Scan for the cell matching the given text and deliver its (X, Y) coordinate at center. 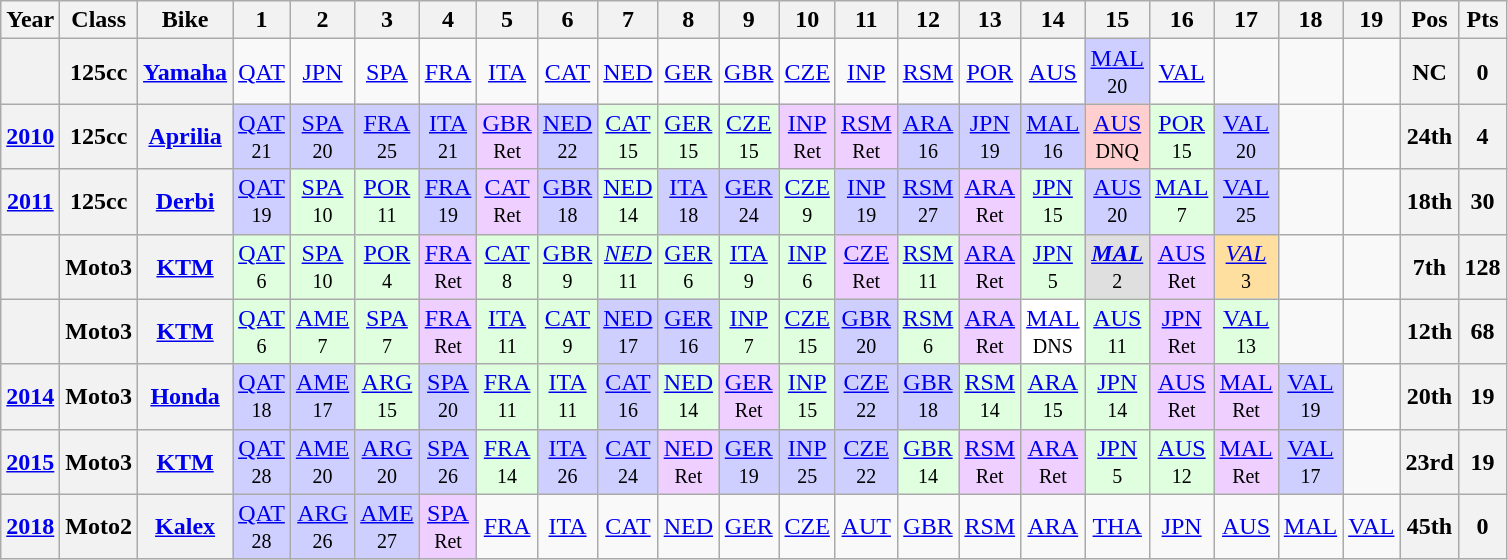
24th (1430, 136)
17 (1246, 20)
NED22 (567, 136)
MAL7 (1181, 202)
RSM27 (928, 202)
9 (749, 20)
2018 (30, 526)
THA (1117, 526)
Yamaha (186, 72)
ITA21 (448, 136)
1 (262, 20)
GERRet (749, 396)
NEDRet (688, 462)
Year (30, 20)
18 (1310, 20)
MAL (1310, 526)
VAL3 (1246, 266)
VAL17 (1310, 462)
68 (1482, 332)
JPN14 (1117, 396)
CAT8 (507, 266)
INP25 (807, 462)
ITA18 (688, 202)
3 (387, 20)
ARG26 (322, 526)
GER24 (749, 202)
JPN19 (990, 136)
RSM14 (990, 396)
AUSDNQ (1117, 136)
CAT16 (628, 396)
7 (628, 20)
GBRRet (507, 136)
FRA25 (387, 136)
CAT15 (628, 136)
11 (866, 20)
VAL19 (1310, 396)
GBR14 (928, 462)
20th (1430, 396)
Pos (1430, 20)
GBR9 (567, 266)
INP6 (807, 266)
AME17 (322, 396)
Pts (1482, 20)
POR11 (387, 202)
RSM11 (928, 266)
VAL20 (1246, 136)
Kalex (186, 526)
GBR20 (866, 332)
2014 (30, 396)
QAT21 (262, 136)
Honda (186, 396)
23rd (1430, 462)
AUT (866, 526)
VAL13 (1246, 332)
Derbi (186, 202)
JPN15 (1053, 202)
QAT18 (262, 396)
13 (990, 20)
AME20 (322, 462)
8 (688, 20)
128 (1482, 266)
Moto2 (99, 526)
18th (1430, 202)
MAL2 (1117, 266)
CZERet (866, 266)
ITA26 (567, 462)
FRA14 (507, 462)
MALDNS (1053, 332)
AUS11 (1117, 332)
12 (928, 20)
7th (1430, 266)
INP19 (866, 202)
ARA16 (928, 136)
Bike (186, 20)
NED11 (628, 266)
ITA9 (749, 266)
SPA (387, 72)
CAT9 (567, 332)
POR (990, 72)
30 (1482, 202)
FRA11 (507, 396)
ARG20 (387, 462)
AME7 (322, 332)
NED17 (628, 332)
6 (567, 20)
CZE9 (807, 202)
GER16 (688, 332)
INP (866, 72)
VAL25 (1246, 202)
MAL16 (1053, 136)
45th (1430, 526)
FRA19 (448, 202)
Class (99, 20)
2011 (30, 202)
SPARet (448, 526)
AME27 (387, 526)
RSM6 (928, 332)
INPRet (807, 136)
2 (322, 20)
14 (1053, 20)
15 (1117, 20)
16 (1181, 20)
POR4 (387, 266)
MAL20 (1117, 72)
QAT19 (262, 202)
12th (1430, 332)
ARG15 (387, 396)
POR15 (1181, 136)
INP7 (749, 332)
JPNRet (1181, 332)
GER15 (688, 136)
AUS20 (1117, 202)
Aprilia (186, 136)
GER19 (749, 462)
5 (507, 20)
CATRet (507, 202)
ARA (1053, 526)
SPA26 (448, 462)
GER6 (688, 266)
ARA15 (1053, 396)
CAT24 (628, 462)
2010 (30, 136)
INP15 (807, 396)
2015 (30, 462)
AUS12 (1181, 462)
SPA7 (387, 332)
NC (1430, 72)
QAT (262, 72)
10 (807, 20)
